Capture the cell that displays the provided text and extract its [X, Y] central coordinate. 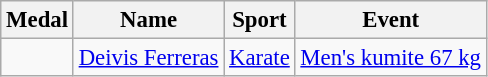
Karate [260, 58]
Medal [38, 20]
Deivis Ferreras [148, 58]
Men's kumite 67 kg [390, 58]
Event [390, 20]
Sport [260, 20]
Name [148, 20]
